Determine the [X, Y] coordinate at the center of the cell enclosing the given text.  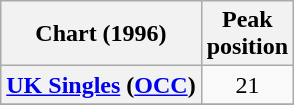
21 [247, 85]
UK Singles (OCC) [101, 85]
Chart (1996) [101, 34]
Peakposition [247, 34]
